Output the [x, y] coordinate of the center of the cell containing the given text.  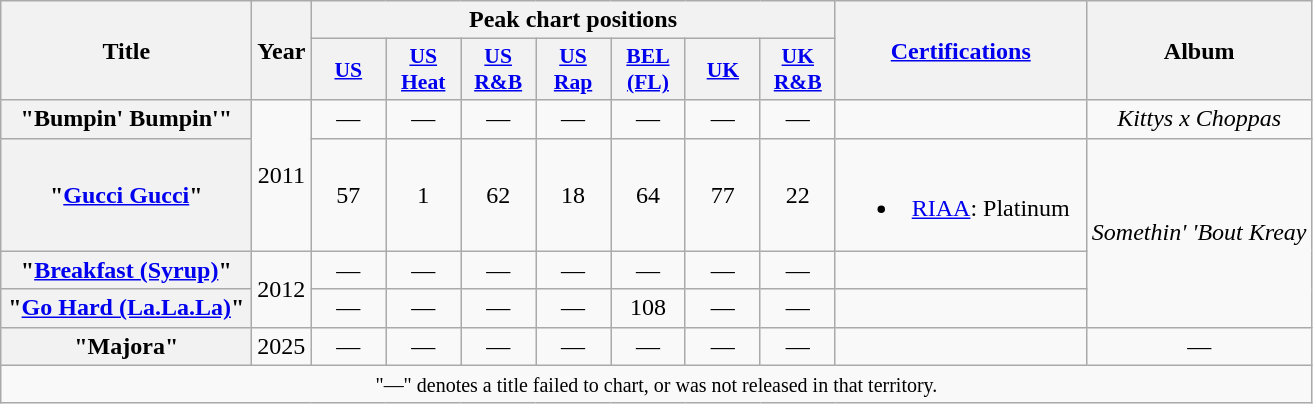
22 [798, 194]
Certifications [960, 50]
UK R&B [798, 70]
1 [424, 194]
BEL (FL) [648, 70]
64 [648, 194]
US Heat [424, 70]
"Bumpin' Bumpin'" [126, 119]
2025 [282, 346]
2012 [282, 289]
US Rap [574, 70]
Album [1199, 50]
"Majora" [126, 346]
UK [722, 70]
"—" denotes a title failed to chart, or was not released in that territory. [656, 384]
"Gucci Gucci" [126, 194]
18 [574, 194]
57 [348, 194]
62 [498, 194]
Kittys x Choppas [1199, 119]
Year [282, 50]
77 [722, 194]
Title [126, 50]
"Breakfast (Syrup)" [126, 270]
RIAA: Platinum [960, 194]
2011 [282, 176]
108 [648, 308]
Peak chart positions [573, 20]
US [348, 70]
Somethin' 'Bout Kreay [1199, 232]
"Go Hard (La.La.La)" [126, 308]
US R&B [498, 70]
